Locate the cell with the specified text and output its (X, Y) center coordinate. 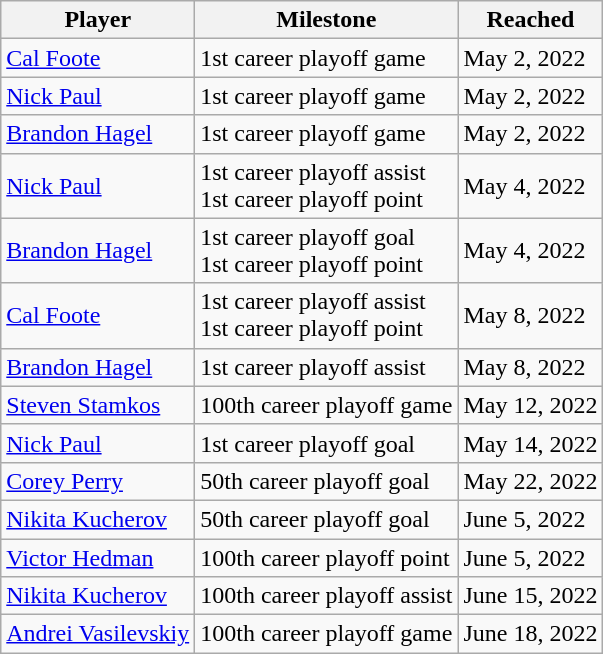
100th career playoff point (326, 557)
100th career playoff assist (326, 596)
Andrei Vasilevskiy (98, 634)
Reached (530, 20)
Player (98, 20)
May 22, 2022 (530, 481)
Victor Hedman (98, 557)
Milestone (326, 20)
May 14, 2022 (530, 443)
Steven Stamkos (98, 405)
1st career playoff goal (326, 443)
June 18, 2022 (530, 634)
June 15, 2022 (530, 596)
May 12, 2022 (530, 405)
1st career playoff assist (326, 367)
Corey Perry (98, 481)
1st career playoff goal1st career playoff point (326, 250)
